Detect which cell encompasses the target text, then output its (X, Y) center coordinate. 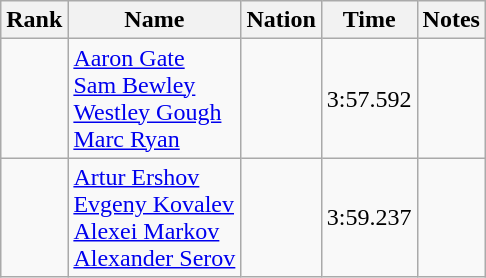
Name (154, 20)
3:59.237 (369, 218)
Notes (451, 20)
Nation (281, 20)
Time (369, 20)
Rank (34, 20)
Artur ErshovEvgeny KovalevAlexei MarkovAlexander Serov (154, 218)
Aaron GateSam BewleyWestley GoughMarc Ryan (154, 98)
3:57.592 (369, 98)
